Return the [x, y] coordinate for the center point of the cell that contains the specified text.  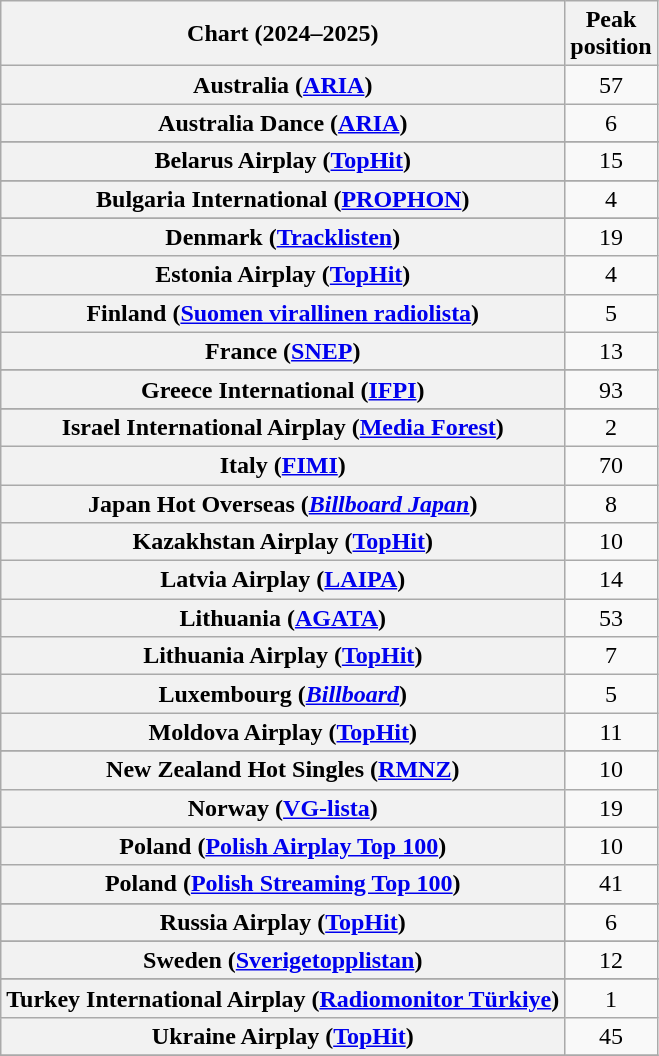
7 [611, 656]
Latvia Airplay (LAIPA) [283, 580]
Australia (ARIA) [283, 85]
Lithuania Airplay (TopHit) [283, 656]
Peakposition [611, 34]
Poland (Polish Streaming Top 100) [283, 884]
Lithuania (AGATA) [283, 618]
Israel International Airplay (Media Forest) [283, 427]
14 [611, 580]
45 [611, 1036]
Poland (Polish Airplay Top 100) [283, 846]
15 [611, 161]
Greece International (IFPI) [283, 389]
Estonia Airplay (TopHit) [283, 275]
Norway (VG-lista) [283, 808]
France (SNEP) [283, 351]
2 [611, 427]
93 [611, 389]
Denmark (Tracklisten) [283, 237]
12 [611, 960]
Japan Hot Overseas (Billboard Japan) [283, 503]
Ukraine Airplay (TopHit) [283, 1036]
13 [611, 351]
Luxembourg (Billboard) [283, 694]
Russia Airplay (TopHit) [283, 922]
Kazakhstan Airplay (TopHit) [283, 542]
Finland (Suomen virallinen radiolista) [283, 313]
Belarus Airplay (TopHit) [283, 161]
57 [611, 85]
Italy (FIMI) [283, 465]
Turkey International Airplay (Radiomonitor Türkiye) [283, 998]
11 [611, 732]
70 [611, 465]
Chart (2024–2025) [283, 34]
Moldova Airplay (TopHit) [283, 732]
8 [611, 503]
1 [611, 998]
Bulgaria International (PROPHON) [283, 199]
41 [611, 884]
53 [611, 618]
New Zealand Hot Singles (RMNZ) [283, 770]
Sweden (Sverigetopplistan) [283, 960]
Australia Dance (ARIA) [283, 123]
